Scan for the cell matching the given text and deliver its [X, Y] coordinate at center. 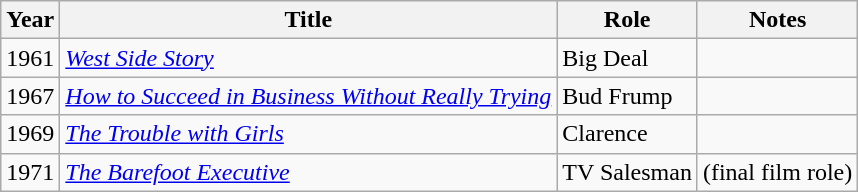
Notes [777, 20]
Year [30, 20]
1961 [30, 58]
Big Deal [628, 58]
How to Succeed in Business Without Really Trying [308, 96]
Title [308, 20]
Bud Frump [628, 96]
1967 [30, 96]
The Trouble with Girls [308, 134]
(final film role) [777, 172]
Clarence [628, 134]
1969 [30, 134]
West Side Story [308, 58]
Role [628, 20]
1971 [30, 172]
TV Salesman [628, 172]
The Barefoot Executive [308, 172]
